Detect which cell encompasses the target text, then output its [x, y] center coordinate. 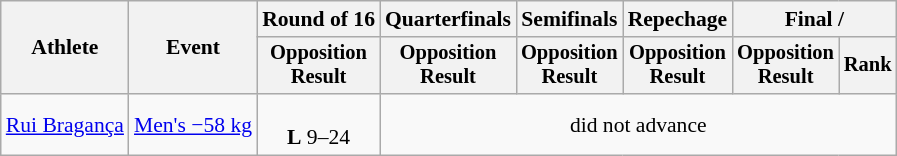
Final / [814, 19]
Rank [868, 66]
Repechage [678, 19]
Round of 16 [318, 19]
Rui Bragança [65, 124]
Athlete [65, 48]
Event [193, 48]
Quarterfinals [448, 19]
Semifinals [570, 19]
L 9–24 [318, 124]
Men's −58 kg [193, 124]
did not advance [638, 124]
